Provide the (x, y) coordinate of the cell's center where the given text is located.  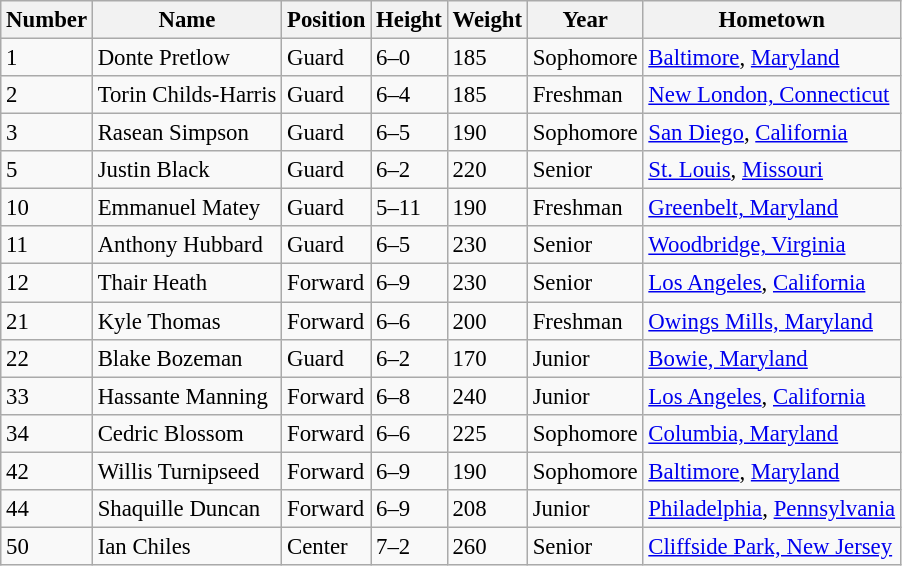
Anthony Hubbard (186, 245)
50 (47, 546)
6–0 (409, 58)
220 (487, 170)
11 (47, 245)
2 (47, 95)
208 (487, 509)
42 (47, 471)
Year (585, 20)
12 (47, 283)
Kyle Thomas (186, 321)
6–4 (409, 95)
Philadelphia, Pennsylvania (772, 509)
200 (487, 321)
Cedric Blossom (186, 433)
Hometown (772, 20)
Cliffside Park, New Jersey (772, 546)
Bowie, Maryland (772, 358)
44 (47, 509)
3 (47, 133)
7–2 (409, 546)
170 (487, 358)
34 (47, 433)
Blake Bozeman (186, 358)
10 (47, 208)
6–8 (409, 396)
Thair Heath (186, 283)
Height (409, 20)
Weight (487, 20)
5 (47, 170)
Justin Black (186, 170)
Willis Turnipseed (186, 471)
260 (487, 546)
San Diego, California (772, 133)
Torin Childs-Harris (186, 95)
Center (326, 546)
Woodbridge, Virginia (772, 245)
1 (47, 58)
22 (47, 358)
New London, Connecticut (772, 95)
Rasean Simpson (186, 133)
21 (47, 321)
5–11 (409, 208)
Owings Mills, Maryland (772, 321)
240 (487, 396)
Emmanuel Matey (186, 208)
Shaquille Duncan (186, 509)
Hassante Manning (186, 396)
Donte Pretlow (186, 58)
33 (47, 396)
Greenbelt, Maryland (772, 208)
Columbia, Maryland (772, 433)
Position (326, 20)
Name (186, 20)
St. Louis, Missouri (772, 170)
Number (47, 20)
Ian Chiles (186, 546)
225 (487, 433)
